Extract the [X, Y] coordinate from the center of the cell holding the provided text.  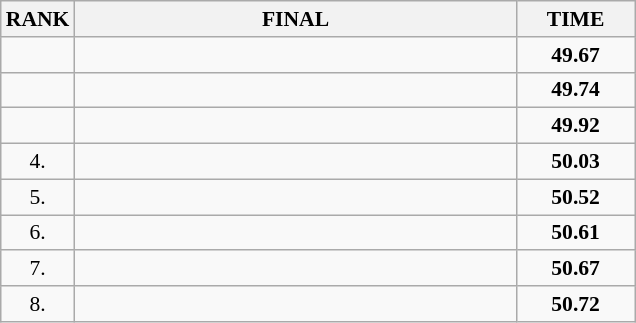
5. [38, 197]
TIME [576, 19]
FINAL [295, 19]
50.67 [576, 269]
49.74 [576, 90]
50.03 [576, 162]
7. [38, 269]
RANK [38, 19]
4. [38, 162]
49.67 [576, 55]
8. [38, 304]
6. [38, 233]
50.61 [576, 233]
50.72 [576, 304]
50.52 [576, 197]
49.92 [576, 126]
